Find where the given text appears and provide that cell's center as [x, y] coordinate. 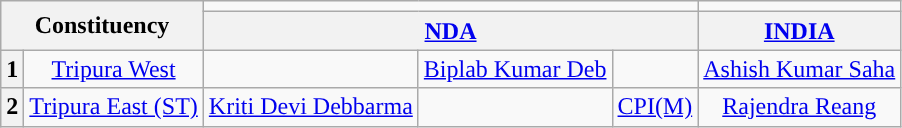
Tripura West [114, 69]
Constituency [102, 26]
Tripura East (ST) [114, 107]
NDA [450, 31]
CPI(M) [655, 107]
Kriti Devi Debbarma [310, 107]
INDIA [800, 31]
Ashish Kumar Saha [800, 69]
2 [12, 107]
1 [12, 69]
Rajendra Reang [800, 107]
Biplab Kumar Deb [515, 69]
